Identify which cell holds the provided text, then report its (x, y) central coordinate. 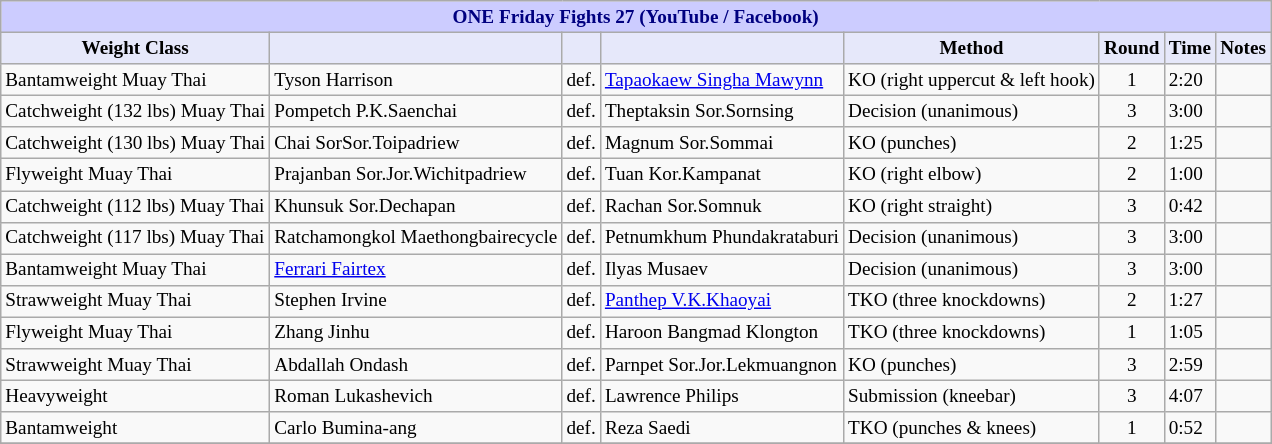
Chai SorSor.Toipadriew (416, 143)
Catchweight (112 lbs) Muay Thai (136, 206)
Heavyweight (136, 396)
Abdallah Ondash (416, 365)
1:05 (1190, 333)
Parnpet Sor.Jor.Lekmuangnon (722, 365)
1:27 (1190, 301)
Ilyas Musaev (722, 270)
Haroon Bangmad Klongton (722, 333)
Catchweight (117 lbs) Muay Thai (136, 238)
Weight Class (136, 48)
ONE Friday Fights 27 (YouTube / Facebook) (636, 17)
Petnumkhum Phundakrataburi (722, 238)
Reza Saedi (722, 428)
Pompetch P.K.Saenchai (416, 111)
Carlo Bumina-ang (416, 428)
TKO (punches & knees) (972, 428)
Catchweight (132 lbs) Muay Thai (136, 111)
Time (1190, 48)
Theptaksin Sor.Sornsing (722, 111)
Tyson Harrison (416, 80)
1:00 (1190, 175)
Panthep V.K.Khaoyai (722, 301)
Notes (1244, 48)
KO (right straight) (972, 206)
0:42 (1190, 206)
Rachan Sor.Somnuk (722, 206)
4:07 (1190, 396)
0:52 (1190, 428)
Ferrari Fairtex (416, 270)
Bantamweight (136, 428)
1:25 (1190, 143)
Method (972, 48)
Magnum Sor.Sommai (722, 143)
Khunsuk Sor.Dechapan (416, 206)
Ratchamongkol Maethongbairecycle (416, 238)
Lawrence Philips (722, 396)
KO (right uppercut & left hook) (972, 80)
KO (right elbow) (972, 175)
Catchweight (130 lbs) Muay Thai (136, 143)
Roman Lukashevich (416, 396)
Tapaokaew Singha Mawynn (722, 80)
Zhang Jinhu (416, 333)
Prajanban Sor.Jor.Wichitpadriew (416, 175)
2:59 (1190, 365)
Submission (kneebar) (972, 396)
2:20 (1190, 80)
Stephen Irvine (416, 301)
Tuan Kor.Kampanat (722, 175)
Round (1132, 48)
